Locate the cell with the specified text and output its [X, Y] center coordinate. 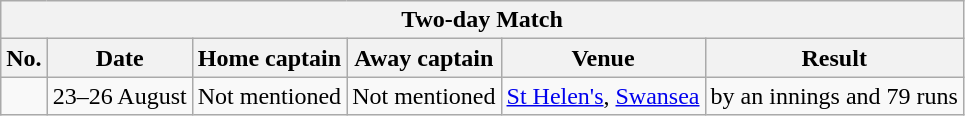
Two-day Match [482, 20]
Venue [603, 58]
Result [834, 58]
Home captain [269, 58]
Away captain [424, 58]
Date [120, 58]
No. [24, 58]
by an innings and 79 runs [834, 96]
23–26 August [120, 96]
St Helen's, Swansea [603, 96]
